Pinpoint the cell where the given text exists, returning its (X, Y) midpoint coordinate. 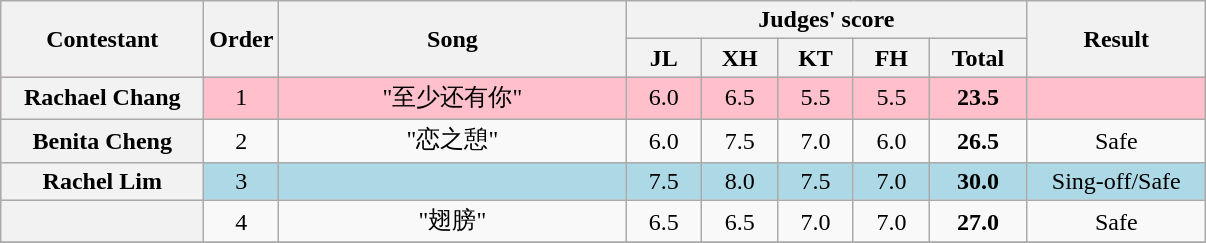
"至少还有你" (452, 98)
Benita Cheng (102, 140)
8.0 (740, 181)
Rachael Chang (102, 98)
27.0 (978, 222)
4 (242, 222)
3 (242, 181)
2 (242, 140)
Contestant (102, 39)
30.0 (978, 181)
Order (242, 39)
"恋之憩" (452, 140)
Result (1116, 39)
Sing-off/Safe (1116, 181)
Rachel Lim (102, 181)
Judges' score (826, 20)
1 (242, 98)
26.5 (978, 140)
KT (816, 58)
"翅膀" (452, 222)
FH (891, 58)
XH (740, 58)
Song (452, 39)
Total (978, 58)
JL (664, 58)
23.5 (978, 98)
